Scan for the cell matching the given text and deliver its [X, Y] coordinate at center. 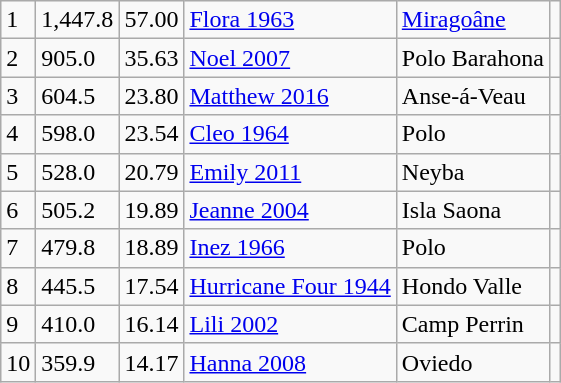
Inez 1966 [290, 248]
Cleo 1964 [290, 134]
Hondo Valle [472, 286]
6 [18, 210]
359.9 [78, 362]
3 [18, 96]
35.63 [152, 58]
8 [18, 286]
14.17 [152, 362]
Emily 2011 [290, 172]
Lili 2002 [290, 324]
Flora 1963 [290, 20]
Camp Perrin [472, 324]
1 [18, 20]
Miragoâne [472, 20]
528.0 [78, 172]
2 [18, 58]
5 [18, 172]
410.0 [78, 324]
505.2 [78, 210]
9 [18, 324]
17.54 [152, 286]
19.89 [152, 210]
Hurricane Four 1944 [290, 286]
18.89 [152, 248]
479.8 [78, 248]
16.14 [152, 324]
604.5 [78, 96]
Neyba [472, 172]
905.0 [78, 58]
Matthew 2016 [290, 96]
Isla Saona [472, 210]
10 [18, 362]
20.79 [152, 172]
23.54 [152, 134]
1,447.8 [78, 20]
57.00 [152, 20]
4 [18, 134]
Anse-á-Veau [472, 96]
Jeanne 2004 [290, 210]
445.5 [78, 286]
Polo Barahona [472, 58]
7 [18, 248]
Hanna 2008 [290, 362]
Noel 2007 [290, 58]
Oviedo [472, 362]
598.0 [78, 134]
23.80 [152, 96]
